Return the (X, Y) coordinate for the center point of the cell that contains the specified text.  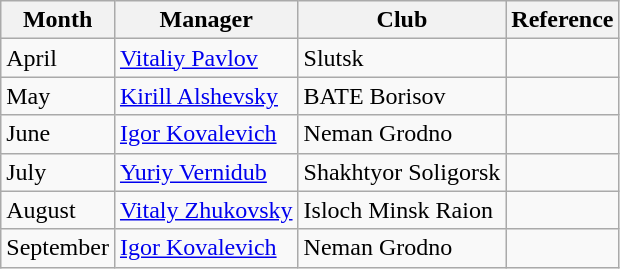
June (58, 134)
August (58, 210)
BATE Borisov (402, 96)
April (58, 58)
Manager (206, 20)
Reference (562, 20)
May (58, 96)
Isloch Minsk Raion (402, 210)
Shakhtyor Soligorsk (402, 172)
Vitaliy Pavlov (206, 58)
September (58, 248)
Kirill Alshevsky (206, 96)
Slutsk (402, 58)
Yuriy Vernidub (206, 172)
Month (58, 20)
Vitaly Zhukovsky (206, 210)
July (58, 172)
Club (402, 20)
